Provide the [X, Y] coordinate of the cell's center where the given text is located.  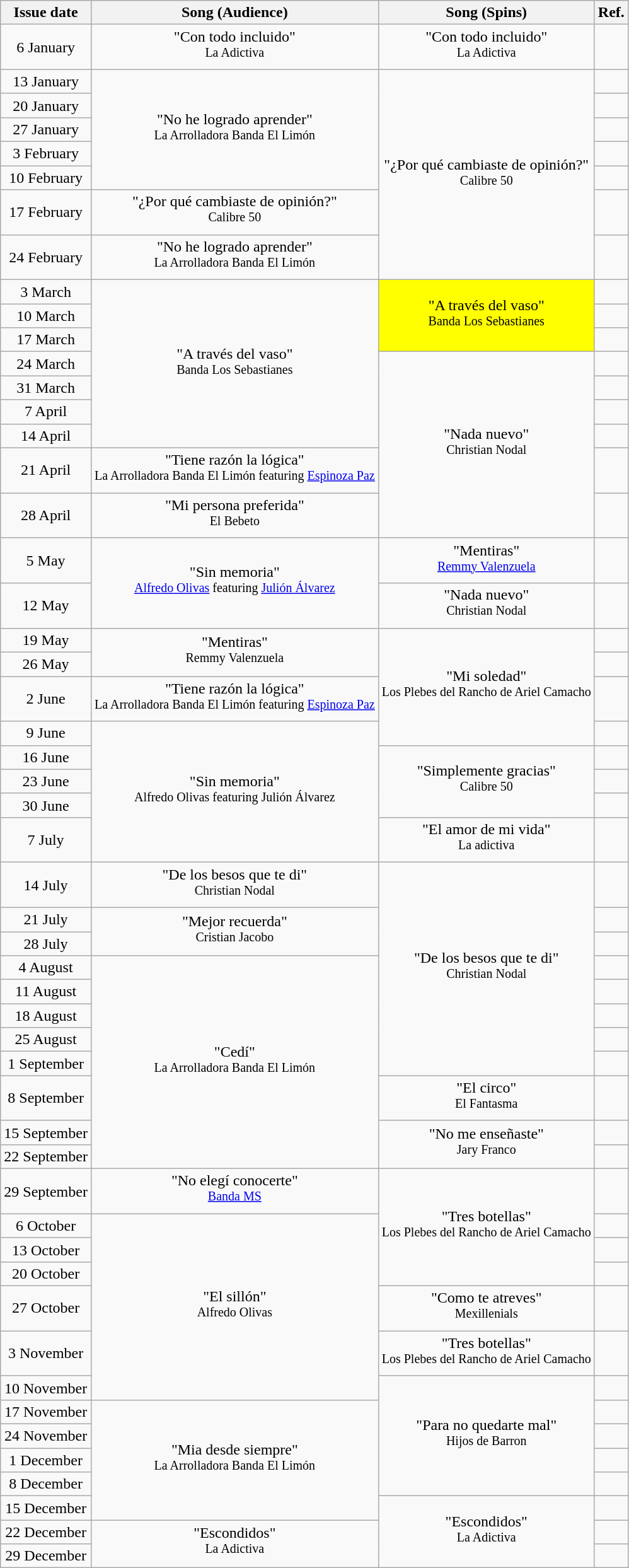
14 July [46, 885]
8 December [46, 1484]
1 December [46, 1460]
21 April [46, 470]
"Mejor recuerda"Cristian Jacobo [234, 931]
13 October [46, 1250]
2 June [46, 699]
1 September [46, 1064]
23 June [46, 781]
"Para no quedarte mal"Hijos de Barron [487, 1436]
19 May [46, 640]
29 December [46, 1556]
"Como te atreves"Mexillenials [487, 1308]
"No elegí conocerte"Banda MS [234, 1192]
7 July [46, 840]
4 August [46, 968]
17 February [46, 212]
"Simplemente gracias"Calibre 50 [487, 781]
22 December [46, 1532]
24 March [46, 364]
Issue date [46, 13]
22 September [46, 1157]
28 July [46, 944]
31 March [46, 388]
28 April [46, 516]
20 January [46, 105]
"El amor de mi vida"La adictiva [487, 840]
17 March [46, 340]
9 June [46, 733]
27 January [46, 129]
12 May [46, 606]
16 June [46, 757]
"El sillón"Alfredo Olivas [234, 1306]
30 June [46, 805]
7 April [46, 412]
6 October [46, 1226]
11 August [46, 992]
Song (Spins) [487, 13]
21 July [46, 919]
15 December [46, 1508]
Song (Audience) [234, 13]
26 May [46, 665]
27 October [46, 1308]
Ref. [611, 13]
24 November [46, 1436]
13 January [46, 81]
10 March [46, 316]
10 November [46, 1388]
17 November [46, 1412]
"Mia desde siempre"La Arrolladora Banda El Limón [234, 1460]
"Mi persona preferida"El Bebeto [234, 516]
15 September [46, 1132]
"Cedí"La Arrolladora Banda El Limón [234, 1062]
3 November [46, 1354]
18 August [46, 1016]
3 March [46, 292]
29 September [46, 1192]
"No me enseñaste"Jary Franco [487, 1144]
14 April [46, 436]
24 February [46, 257]
10 February [46, 178]
20 October [46, 1274]
3 February [46, 154]
"El circo"El Fantasma [487, 1098]
25 August [46, 1040]
8 September [46, 1098]
"Mi soledad"Los Plebes del Rancho de Ariel Camacho [487, 687]
5 May [46, 560]
6 January [46, 47]
